Return [X, Y] of the center of cell containing provided text 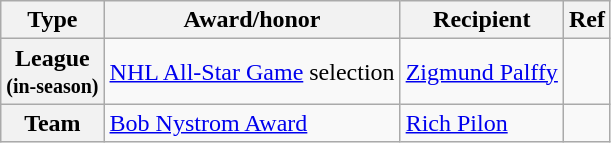
Bob Nystrom Award [252, 123]
League(in-season) [52, 72]
Zigmund Palffy [482, 72]
NHL All-Star Game selection [252, 72]
Rich Pilon [482, 123]
Ref [586, 20]
Recipient [482, 20]
Team [52, 123]
Award/honor [252, 20]
Type [52, 20]
